For the text-containing cell, return its midpoint in (X, Y) coordinate format. 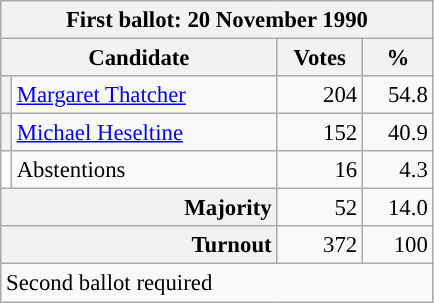
54.8 (398, 95)
Michael Heseltine (144, 133)
Votes (320, 58)
Margaret Thatcher (144, 95)
First ballot: 20 November 1990 (217, 20)
Majority (139, 208)
14.0 (398, 208)
372 (320, 245)
52 (320, 208)
204 (320, 95)
4.3 (398, 170)
Second ballot required (217, 283)
Turnout (139, 245)
100 (398, 245)
16 (320, 170)
% (398, 58)
152 (320, 133)
Candidate (139, 58)
40.9 (398, 133)
Abstentions (144, 170)
